Extract the (x, y) coordinate from the center of the cell holding the provided text.  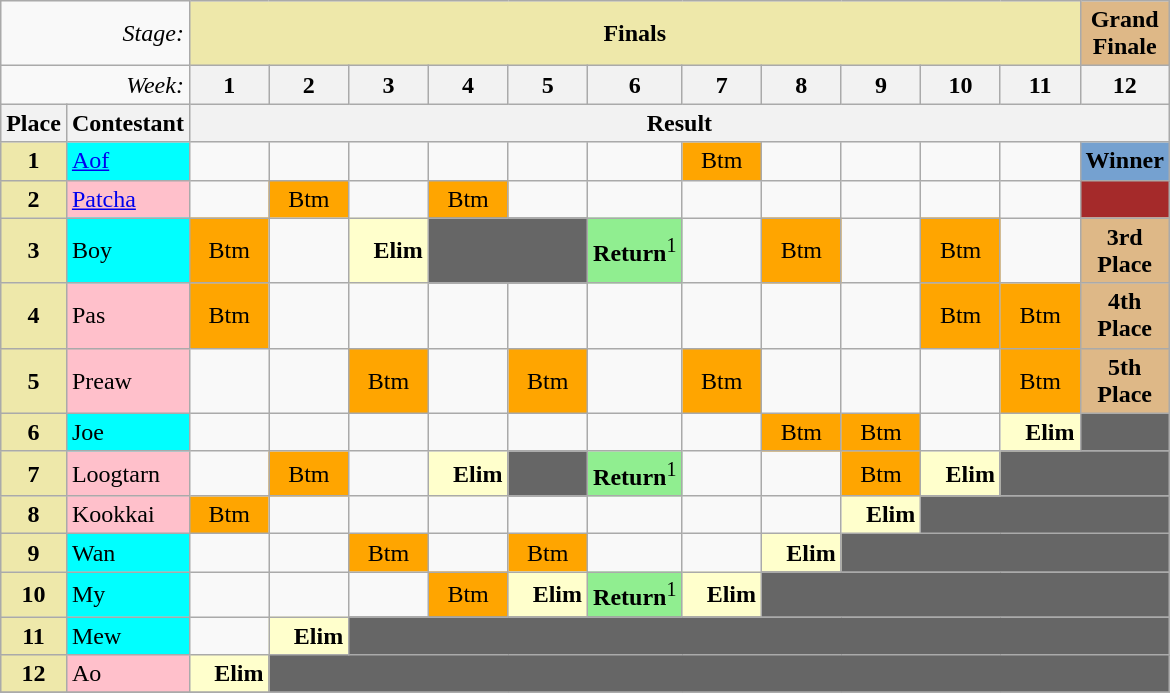
Place (34, 123)
Loogtarn (128, 474)
Contestant (128, 123)
Stage: (96, 34)
Wan (128, 553)
Mew (128, 636)
4th Place (1124, 316)
Boy (128, 250)
Result (679, 123)
Joe (128, 432)
Winner (1124, 161)
Pas (128, 316)
My (128, 594)
Kookkai (128, 515)
3rd Place (1124, 250)
Finals (634, 34)
Grand Finale (1124, 34)
Ao (128, 674)
5th Place (1124, 380)
Preaw (128, 380)
Week: (96, 85)
Patcha (128, 199)
Aof (128, 161)
